Detect which cell encompasses the target text, then output its (X, Y) center coordinate. 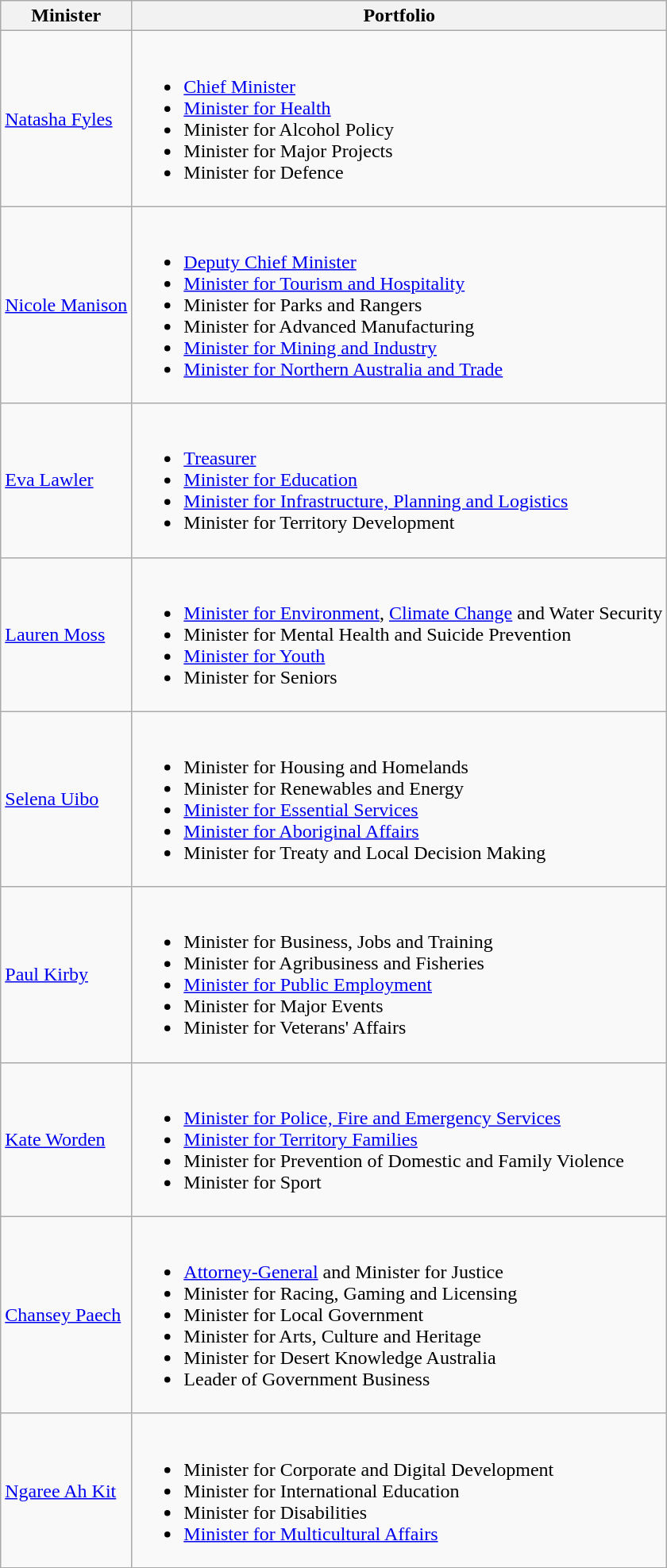
Minister for Corporate and Digital DevelopmentMinister for International EducationMinister for DisabilitiesMinister for Multicultural Affairs (399, 1490)
Natasha Fyles (67, 119)
Minister for Environment, Climate Change and Water SecurityMinister for Mental Health and Suicide PreventionMinister for YouthMinister for Seniors (399, 634)
Chief MinisterMinister for HealthMinister for Alcohol PolicyMinister for Major ProjectsMinister for Defence (399, 119)
Paul Kirby (67, 975)
Lauren Moss (67, 634)
Chansey Paech (67, 1315)
TreasurerMinister for EducationMinister for Infrastructure, Planning and LogisticsMinister for Territory Development (399, 480)
Minister (67, 16)
Nicole Manison (67, 305)
Selena Uibo (67, 799)
Ngaree Ah Kit (67, 1490)
Portfolio (399, 16)
Eva Lawler (67, 480)
Kate Worden (67, 1139)
